Search for the cell housing the specified text and yield its [x, y] center coordinate. 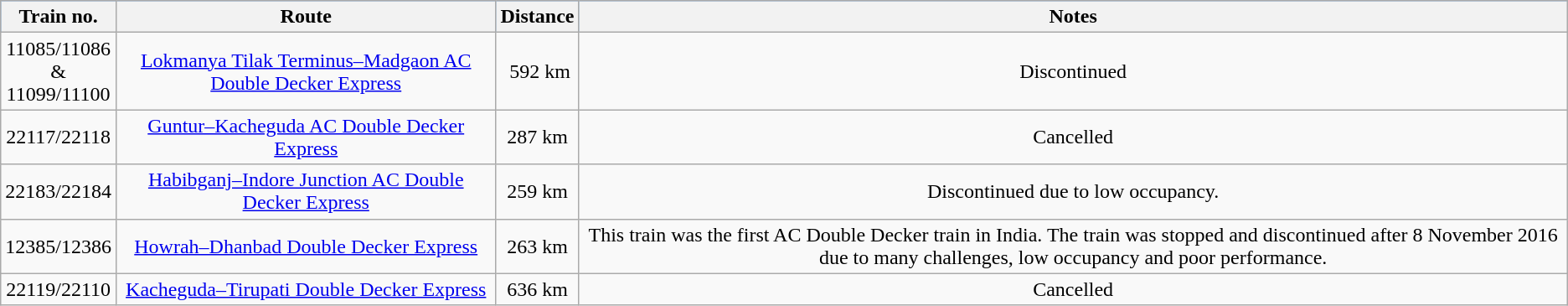
Train no. [59, 17]
636 km [538, 289]
Discontinued due to low occupancy. [1073, 191]
Notes [1073, 17]
Habibganj–Indore Junction AC Double Decker Express [305, 191]
22183/22184 [59, 191]
Howrah–Dhanbad Double Decker Express [305, 246]
Route [305, 17]
12385/12386 [59, 246]
259 km [538, 191]
Lokmanya Tilak Terminus–Madgaon AC Double Decker Express [305, 71]
Guntur–Kacheguda AC Double Decker Express [305, 137]
Distance [538, 17]
11085/11086&11099/11100 [59, 71]
592 km [538, 71]
Discontinued [1073, 71]
287 km [538, 137]
263 km [538, 246]
22119/22110 [59, 289]
22117/22118 [59, 137]
Kacheguda–Tirupati Double Decker Express [305, 289]
